Provide the (X, Y) coordinate of the cell's center where the given text is located.  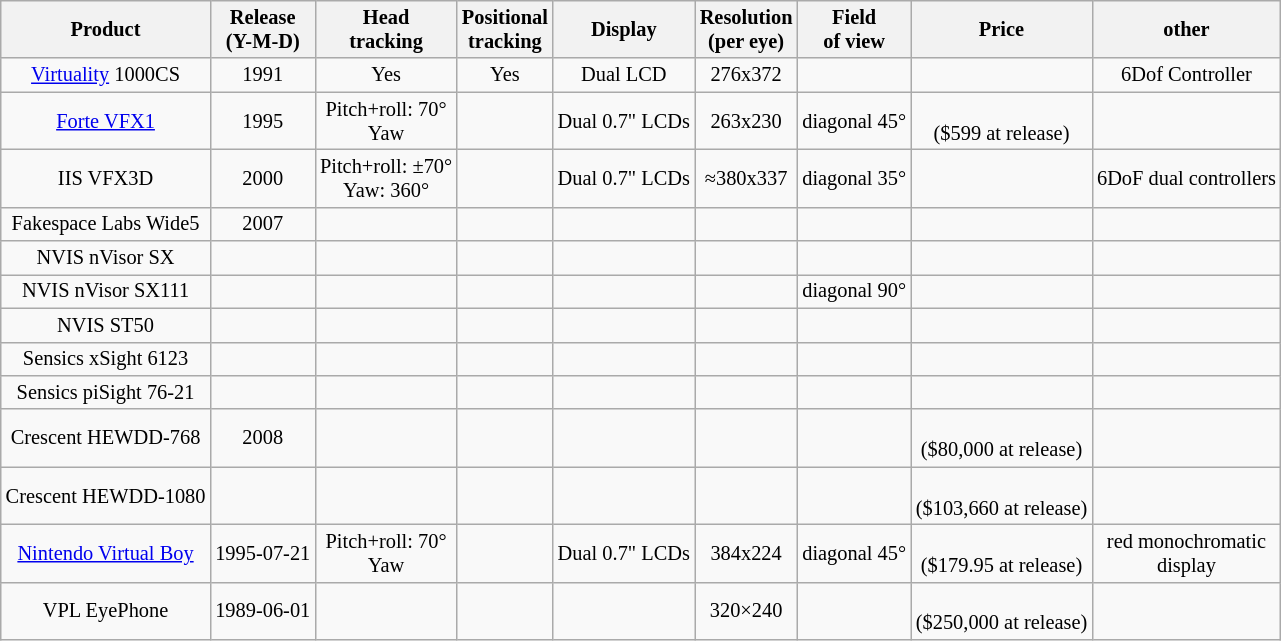
Fakespace Labs Wide5 (106, 224)
NVIS ST50 (106, 325)
Pitch+roll: ±70°Yaw: 360° (386, 178)
Price (1002, 29)
Nintendo Virtual Boy (106, 553)
2008 (262, 438)
($599 at release) (1002, 121)
≈380x337 (746, 178)
Crescent HEWDD-1080 (106, 496)
Crescent HEWDD-768 (106, 438)
Release(Y-M-D) (262, 29)
276x372 (746, 75)
($250,000 at release) (1002, 611)
Product (106, 29)
1995-07-21 (262, 553)
Virtuality 1000CS (106, 75)
320×240 (746, 611)
Forte VFX1 (106, 121)
263x230 (746, 121)
($179.95 at release) (1002, 553)
red monochromaticdisplay (1186, 553)
1995 (262, 121)
384x224 (746, 553)
diagonal 35° (854, 178)
Sensics xSight 6123 (106, 359)
Display (624, 29)
1991 (262, 75)
Dual LCD (624, 75)
1989-06-01 (262, 611)
diagonal 90° (854, 291)
other (1186, 29)
Fieldof view (854, 29)
IIS VFX3D (106, 178)
NVIS nVisor SX (106, 258)
VPL EyePhone (106, 611)
($103,660 at release) (1002, 496)
6Dof Controller (1186, 75)
($80,000 at release) (1002, 438)
6DoF dual controllers (1186, 178)
2000 (262, 178)
Positionaltracking (505, 29)
Headtracking (386, 29)
2007 (262, 224)
Resolution(per eye) (746, 29)
Sensics piSight 76-21 (106, 392)
NVIS nVisor SX111 (106, 291)
